Find where the given text appears and provide that cell's center as (X, Y) coordinate. 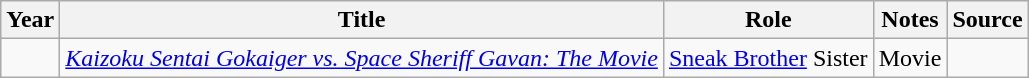
Source (988, 20)
Year (30, 20)
Title (362, 20)
Sneak Brother Sister (768, 58)
Movie (910, 58)
Kaizoku Sentai Gokaiger vs. Space Sheriff Gavan: The Movie (362, 58)
Role (768, 20)
Notes (910, 20)
